Capture the cell that displays the provided text and extract its [x, y] central coordinate. 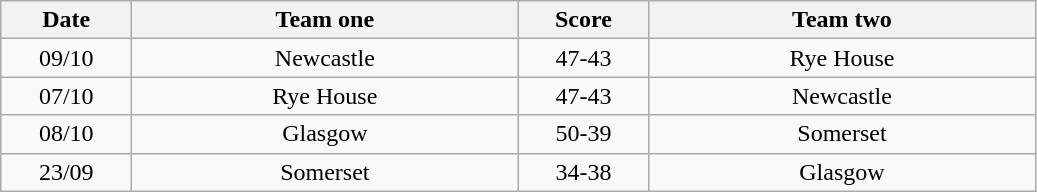
34-38 [584, 172]
Score [584, 20]
23/09 [66, 172]
08/10 [66, 134]
Team two [842, 20]
Team one [325, 20]
07/10 [66, 96]
09/10 [66, 58]
Date [66, 20]
50-39 [584, 134]
